Determine the [x, y] coordinate at the center of the cell enclosing the given text.  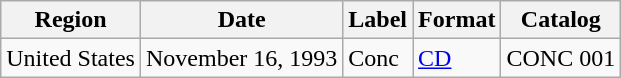
Label [378, 20]
Catalog [561, 20]
Region [71, 20]
November 16, 1993 [241, 58]
CONC 001 [561, 58]
United States [71, 58]
Date [241, 20]
Format [457, 20]
Conc [378, 58]
CD [457, 58]
